Return the [x, y] coordinate for the center point of the cell that contains the specified text.  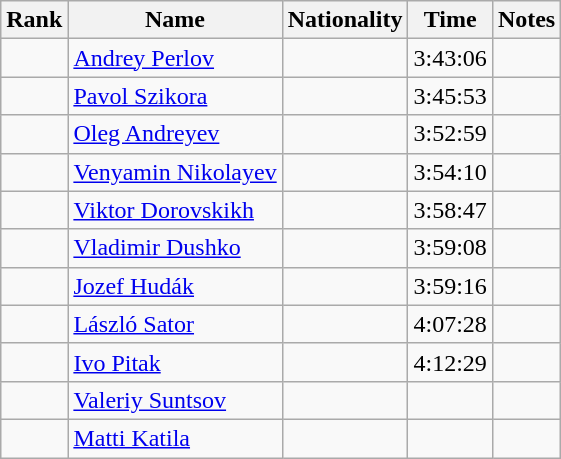
Rank [34, 20]
3:45:53 [450, 96]
Vladimir Dushko [175, 248]
3:43:06 [450, 58]
Ivo Pitak [175, 362]
Oleg Andreyev [175, 134]
László Sator [175, 324]
3:52:59 [450, 134]
Valeriy Suntsov [175, 400]
3:59:08 [450, 248]
Pavol Szikora [175, 96]
Jozef Hudák [175, 286]
Venyamin Nikolayev [175, 172]
Time [450, 20]
Name [175, 20]
3:59:16 [450, 286]
Andrey Perlov [175, 58]
Matti Katila [175, 438]
Viktor Dorovskikh [175, 210]
3:54:10 [450, 172]
Nationality [345, 20]
4:12:29 [450, 362]
3:58:47 [450, 210]
4:07:28 [450, 324]
Notes [526, 20]
